Return [X, Y] of the center of cell containing provided text 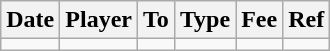
Fee [260, 20]
Date [30, 20]
Type [204, 20]
To [156, 20]
Ref [306, 20]
Player [99, 20]
